Identify which cell holds the provided text, then report its [X, Y] central coordinate. 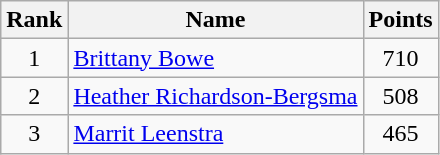
Name [216, 20]
2 [34, 96]
1 [34, 58]
Marrit Leenstra [216, 134]
Points [400, 20]
Rank [34, 20]
Heather Richardson-Bergsma [216, 96]
508 [400, 96]
Brittany Bowe [216, 58]
465 [400, 134]
3 [34, 134]
710 [400, 58]
